For the text-containing cell, return its midpoint in (x, y) coordinate format. 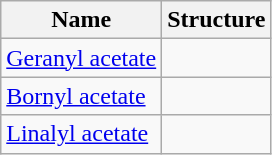
Name (82, 20)
Linalyl acetate (82, 134)
Structure (216, 20)
Bornyl acetate (82, 96)
Geranyl acetate (82, 58)
